Return the (X, Y) coordinate for the center point of the cell that contains the specified text.  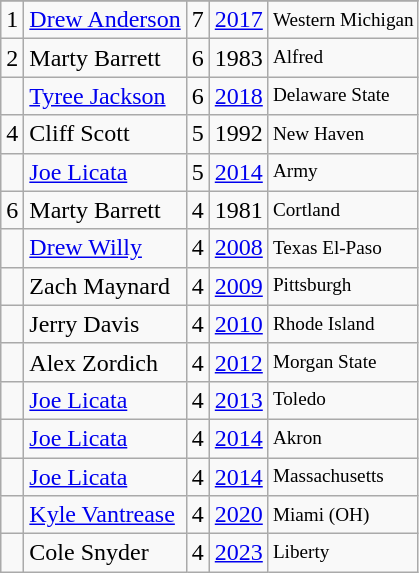
Texas El-Paso (343, 248)
2020 (238, 515)
2013 (238, 400)
Delaware State (343, 96)
Army (343, 172)
Cortland (343, 210)
1 (12, 20)
Drew Anderson (105, 20)
1983 (238, 58)
Pittsburgh (343, 286)
Cole Snyder (105, 553)
2018 (238, 96)
Zach Maynard (105, 286)
Cliff Scott (105, 134)
Kyle Vantrease (105, 515)
Rhode Island (343, 324)
Western Michigan (343, 20)
2008 (238, 248)
2023 (238, 553)
Tyree Jackson (105, 96)
2017 (238, 20)
Jerry Davis (105, 324)
New Haven (343, 134)
7 (198, 20)
2 (12, 58)
1992 (238, 134)
Alex Zordich (105, 362)
Toledo (343, 400)
Drew Willy (105, 248)
1981 (238, 210)
2009 (238, 286)
Akron (343, 438)
Alfred (343, 58)
Miami (OH) (343, 515)
Liberty (343, 553)
Morgan State (343, 362)
2010 (238, 324)
Massachusetts (343, 477)
2012 (238, 362)
